Determine the (x, y) coordinate at the center of the cell enclosing the given text.  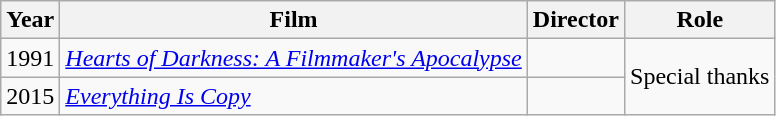
2015 (30, 96)
Role (700, 20)
Special thanks (700, 77)
Director (576, 20)
Hearts of Darkness: A Filmmaker's Apocalypse (294, 58)
Everything Is Copy (294, 96)
1991 (30, 58)
Year (30, 20)
Film (294, 20)
